Extract the [X, Y] coordinate from the center of the cell holding the provided text.  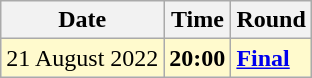
Date [82, 20]
Final [271, 58]
Time [198, 20]
Round [271, 20]
21 August 2022 [82, 58]
20:00 [198, 58]
